Determine the [X, Y] coordinate at the center of the cell enclosing the given text.  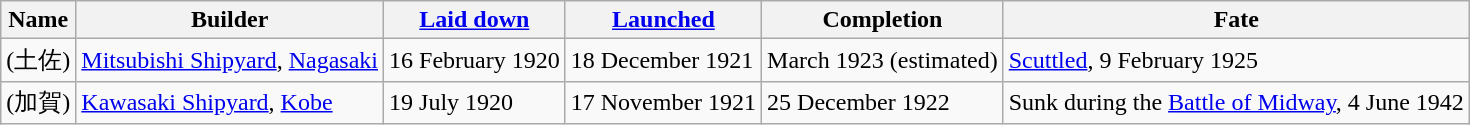
16 February 1920 [475, 60]
Scuttled, 9 February 1925 [1236, 60]
Launched [663, 20]
Completion [883, 20]
(土佐) [38, 60]
Mitsubishi Shipyard, Nagasaki [230, 60]
March 1923 (estimated) [883, 60]
Fate [1236, 20]
Sunk during the Battle of Midway, 4 June 1942 [1236, 102]
(加賀) [38, 102]
Laid down [475, 20]
19 July 1920 [475, 102]
Builder [230, 20]
Name [38, 20]
Kawasaki Shipyard, Kobe [230, 102]
25 December 1922 [883, 102]
17 November 1921 [663, 102]
18 December 1921 [663, 60]
